Provide the [x, y] coordinate of the cell's center where the given text is located.  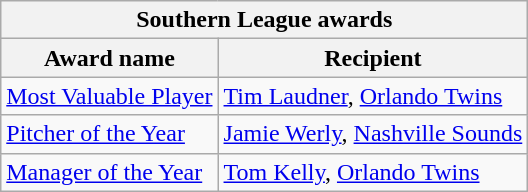
Most Valuable Player [110, 96]
Southern League awards [264, 20]
Tim Laudner, Orlando Twins [373, 96]
Jamie Werly, Nashville Sounds [373, 134]
Recipient [373, 58]
Tom Kelly, Orlando Twins [373, 172]
Award name [110, 58]
Manager of the Year [110, 172]
Pitcher of the Year [110, 134]
